Provide the (x, y) coordinate of the cell's center where the given text is located.  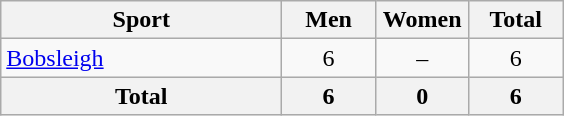
– (422, 58)
Sport (142, 20)
0 (422, 96)
Men (329, 20)
Women (422, 20)
Bobsleigh (142, 58)
